Extract the [X, Y] coordinate from the center of the cell holding the provided text.  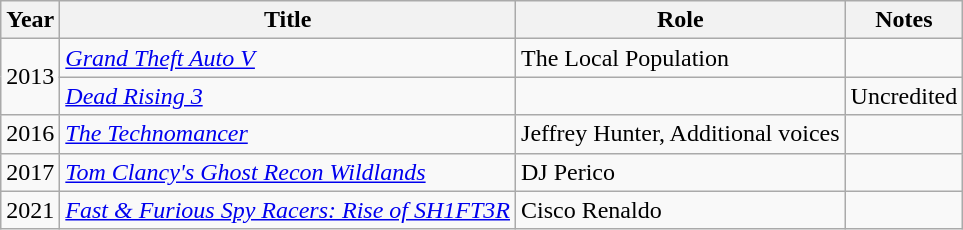
2017 [30, 172]
Notes [904, 20]
2013 [30, 77]
Grand Theft Auto V [288, 58]
Uncredited [904, 96]
Title [288, 20]
2016 [30, 134]
Year [30, 20]
DJ Perico [681, 172]
The Local Population [681, 58]
Role [681, 20]
Fast & Furious Spy Racers: Rise of SH1FT3R [288, 210]
2021 [30, 210]
Cisco Renaldo [681, 210]
The Technomancer [288, 134]
Dead Rising 3 [288, 96]
Tom Clancy's Ghost Recon Wildlands [288, 172]
Jeffrey Hunter, Additional voices [681, 134]
